For the text-containing cell, return its midpoint in [x, y] coordinate format. 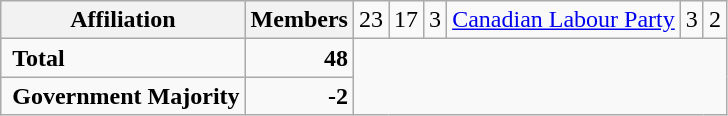
17 [406, 20]
Canadian Labour Party [564, 20]
Members [299, 20]
48 [299, 58]
Government Majority [123, 96]
-2 [299, 96]
2 [714, 20]
Total [123, 58]
23 [370, 20]
Affiliation [123, 20]
